Detect which cell encompasses the target text, then output its [X, Y] center coordinate. 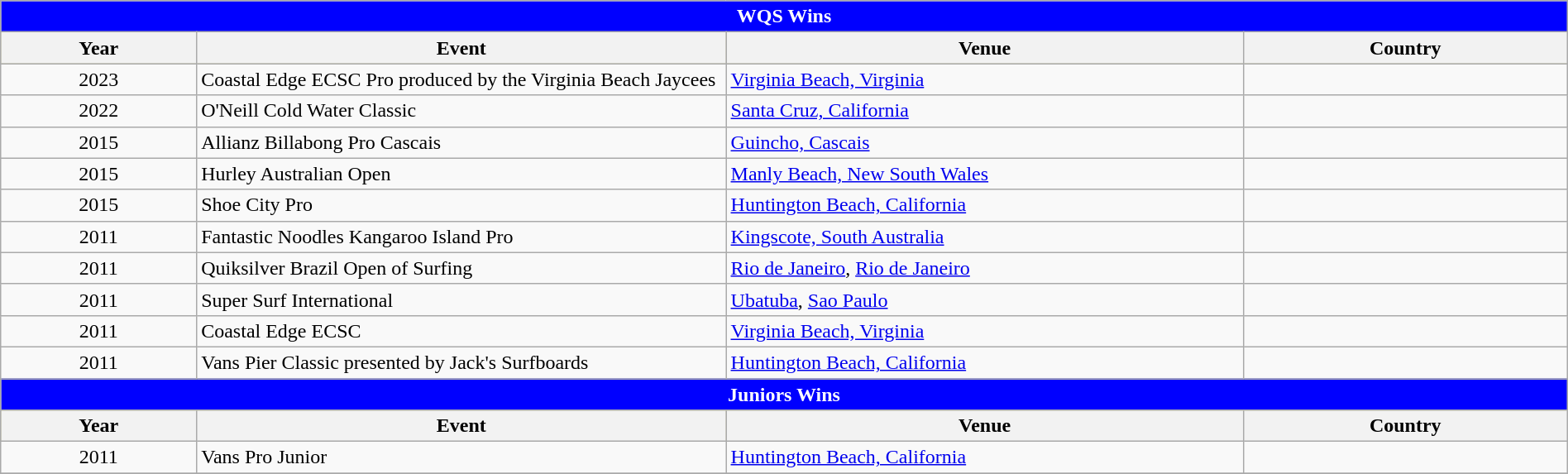
Shoe City Pro [461, 205]
O'Neill Cold Water Classic [461, 111]
Vans Pier Classic presented by Jack's Surfboards [461, 362]
Rio de Janeiro, Rio de Janeiro [984, 268]
Quiksilver Brazil Open of Surfing [461, 268]
Hurley Australian Open [461, 174]
Vans Pro Junior [461, 457]
Santa Cruz, California [984, 111]
WQS Wins [784, 17]
Manly Beach, New South Wales [984, 174]
Allianz Billabong Pro Cascais [461, 142]
Juniors Wins [784, 395]
2022 [99, 111]
Super Surf International [461, 299]
Kingscote, South Australia [984, 237]
Coastal Edge ECSC Pro produced by the Virginia Beach Jaycees [461, 79]
Guincho, Cascais [984, 142]
2023 [99, 79]
Ubatuba, Sao Paulo [984, 299]
Fantastic Noodles Kangaroo Island Pro [461, 237]
Coastal Edge ECSC [461, 331]
